Provide the (x, y) coordinate of the cell's center where the given text is located.  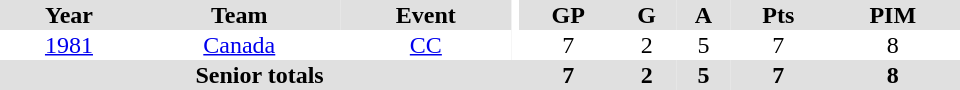
Senior totals (260, 75)
Year (69, 15)
A (704, 15)
G (646, 15)
Pts (778, 15)
Team (240, 15)
Canada (240, 45)
Event (426, 15)
CC (426, 45)
PIM (893, 15)
GP (568, 15)
1981 (69, 45)
